Find where the given text appears and provide that cell's center as [x, y] coordinate. 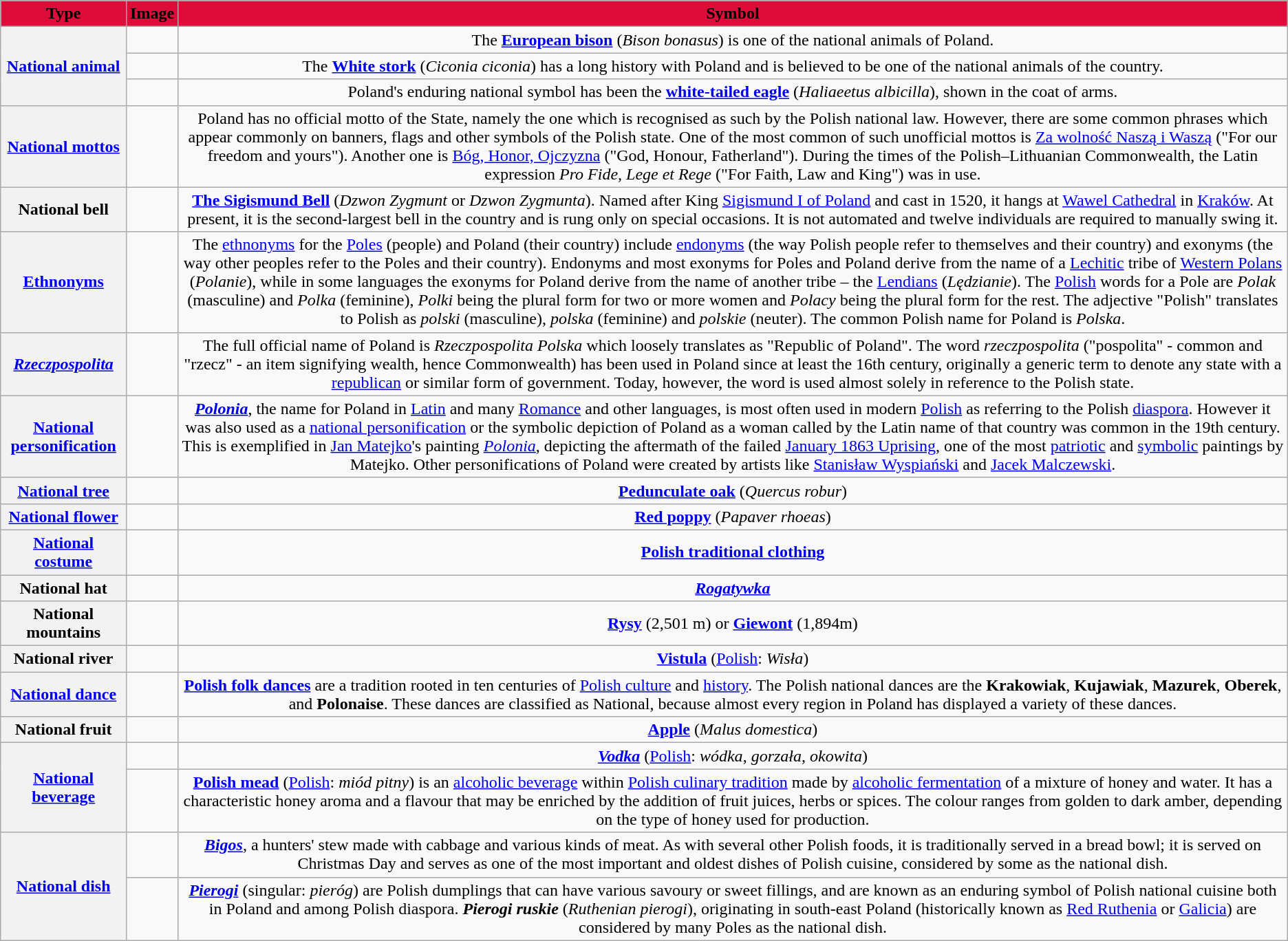
Poland's enduring national symbol has been the white-tailed eagle (Haliaeetus albicilla), shown in the coat of arms. [733, 92]
Type [63, 14]
Rogatywka [733, 588]
Apple (Malus domestica) [733, 730]
National dance [63, 695]
Pedunculate oak (Quercus robur) [733, 490]
Symbol [733, 14]
Ethnonyms [63, 282]
The White stork (Ciconia ciconia) has a long history with Poland and is believed to be one of the national animals of the country. [733, 66]
National flower [63, 517]
Red poppy (Papaver rhoeas) [733, 517]
National hat [63, 588]
Rzeczpospolita [63, 364]
National costume [63, 552]
National mottos [63, 146]
Vistula (Polish: Wisła) [733, 659]
National bell [63, 209]
Polish traditional clothing [733, 552]
Image [153, 14]
National tree [63, 490]
The European bison (Bison bonasus) is one of the national animals of Poland. [733, 40]
National beverage [63, 788]
National fruit [63, 730]
National personification [63, 436]
Vodka (Polish: wódka, gorzała, okowita) [733, 756]
National river [63, 659]
National dish [63, 886]
Rysy (2,501 m) or Giewont (1,894m) [733, 623]
National mountains [63, 623]
National animal [63, 66]
